From the cell containing the given text, extract its center point as (X, Y) coordinate. 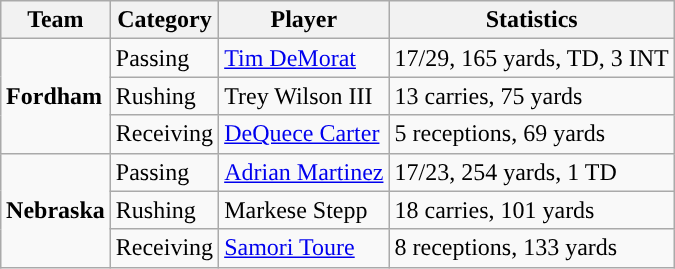
Team (56, 20)
8 receptions, 133 yards (532, 248)
Category (164, 20)
17/23, 254 yards, 1 TD (532, 172)
Adrian Martinez (304, 172)
DeQuece Carter (304, 134)
Nebraska (56, 210)
17/29, 165 yards, TD, 3 INT (532, 58)
Tim DeMorat (304, 58)
Trey Wilson III (304, 96)
18 carries, 101 yards (532, 210)
Markese Stepp (304, 210)
Statistics (532, 20)
13 carries, 75 yards (532, 96)
Player (304, 20)
5 receptions, 69 yards (532, 134)
Samori Toure (304, 248)
Fordham (56, 96)
